Search for the cell housing the specified text and yield its (x, y) center coordinate. 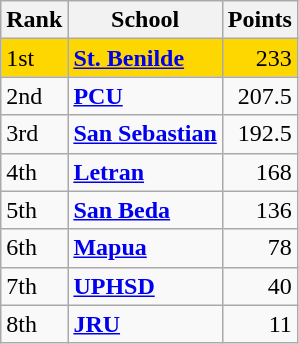
6th (34, 248)
192.5 (260, 134)
Rank (34, 20)
8th (34, 324)
40 (260, 286)
PCU (145, 96)
78 (260, 248)
Points (260, 20)
7th (34, 286)
11 (260, 324)
3rd (34, 134)
Mapua (145, 248)
2nd (34, 96)
School (145, 20)
Letran (145, 172)
207.5 (260, 96)
JRU (145, 324)
4th (34, 172)
168 (260, 172)
San Sebastian (145, 134)
San Beda (145, 210)
1st (34, 58)
136 (260, 210)
UPHSD (145, 286)
St. Benilde (145, 58)
5th (34, 210)
233 (260, 58)
